Identify which cell holds the provided text, then report its [x, y] central coordinate. 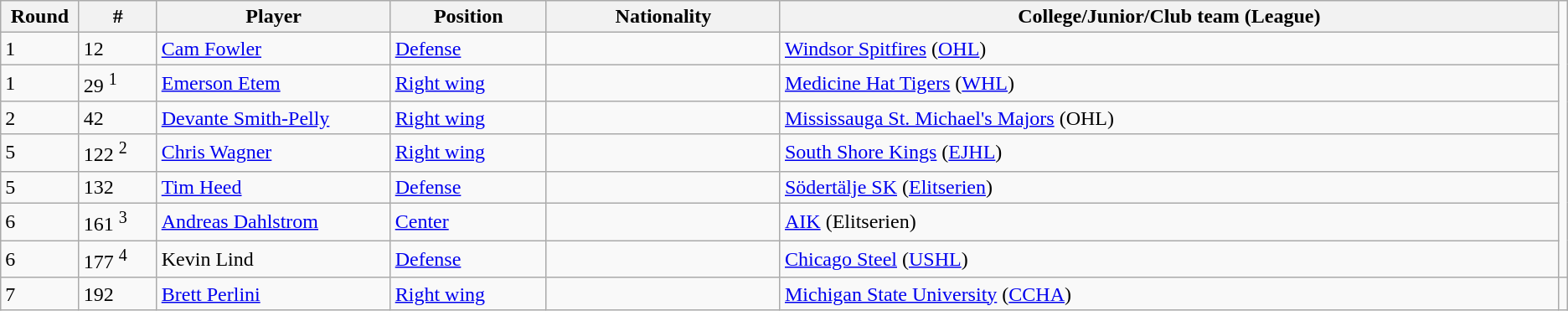
Center [468, 221]
South Shore Kings (EJHL) [1169, 153]
AIK (Elitserien) [1169, 221]
Player [273, 17]
12 [117, 49]
# [117, 17]
Mississauga St. Michael's Majors (OHL) [1169, 117]
122 2 [117, 153]
192 [117, 293]
7 [40, 293]
177 4 [117, 260]
Chicago Steel (USHL) [1169, 260]
Michigan State University (CCHA) [1169, 293]
Round [40, 17]
Cam Fowler [273, 49]
Andreas Dahlstrom [273, 221]
2 [40, 117]
132 [117, 187]
Position [468, 17]
Nationality [663, 17]
Tim Heed [273, 187]
161 3 [117, 221]
Brett Perlini [273, 293]
Emerson Etem [273, 84]
College/Junior/Club team (League) [1169, 17]
Chris Wagner [273, 153]
Medicine Hat Tigers (WHL) [1169, 84]
Devante Smith-Pelly [273, 117]
Södertälje SK (Elitserien) [1169, 187]
Kevin Lind [273, 260]
42 [117, 117]
29 1 [117, 84]
Windsor Spitfires (OHL) [1169, 49]
